Scan for the cell matching the given text and deliver its (X, Y) coordinate at center. 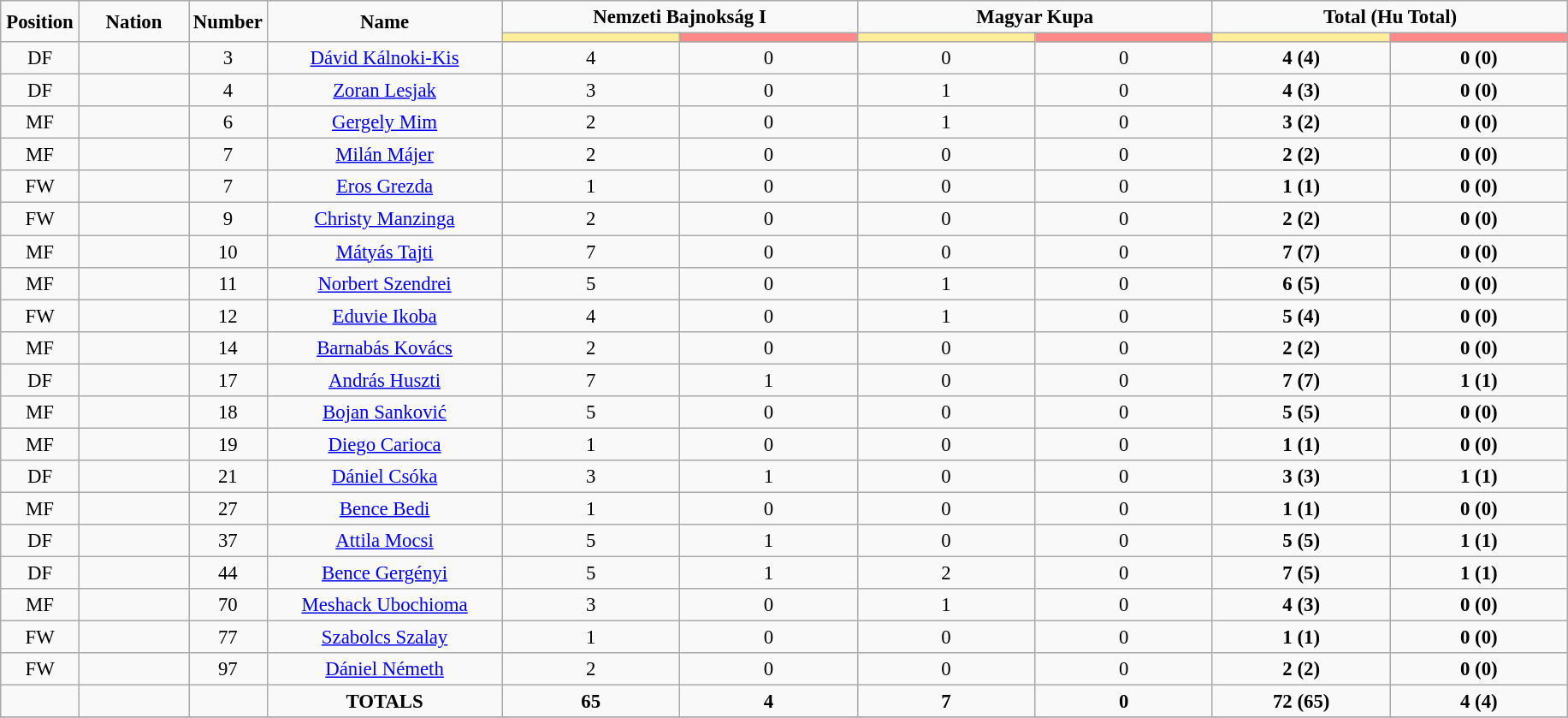
3 (2) (1301, 122)
27 (228, 508)
14 (228, 347)
Barnabás Kovács (385, 347)
Position (40, 21)
Eduvie Ikoba (385, 316)
Name (385, 21)
Dávid Kálnoki-Kis (385, 58)
11 (228, 283)
70 (228, 605)
6 (228, 122)
Magyar Kupa (1035, 17)
77 (228, 638)
18 (228, 412)
Zoran Lesjak (385, 91)
Szabolcs Szalay (385, 638)
Milán Májer (385, 155)
Dániel Csóka (385, 477)
17 (228, 380)
97 (228, 669)
72 (65) (1301, 702)
Eros Grezda (385, 187)
Diego Carioca (385, 444)
TOTALS (385, 702)
Christy Manzinga (385, 219)
Meshack Ubochioma (385, 605)
Attila Mocsi (385, 541)
12 (228, 316)
5 (4) (1301, 316)
44 (228, 573)
Bojan Sanković (385, 412)
19 (228, 444)
65 (591, 702)
Nation (133, 21)
37 (228, 541)
Bence Bedi (385, 508)
Mátyás Tajti (385, 252)
Norbert Szendrei (385, 283)
6 (5) (1301, 283)
Bence Gergényi (385, 573)
7 (5) (1301, 573)
3 (3) (1301, 477)
10 (228, 252)
Nemzeti Bajnokság I (679, 17)
Number (228, 21)
9 (228, 219)
Dániel Németh (385, 669)
Gergely Mim (385, 122)
21 (228, 477)
Total (Hu Total) (1389, 17)
András Huszti (385, 380)
